Pinpoint the cell where the given text exists, returning its [x, y] midpoint coordinate. 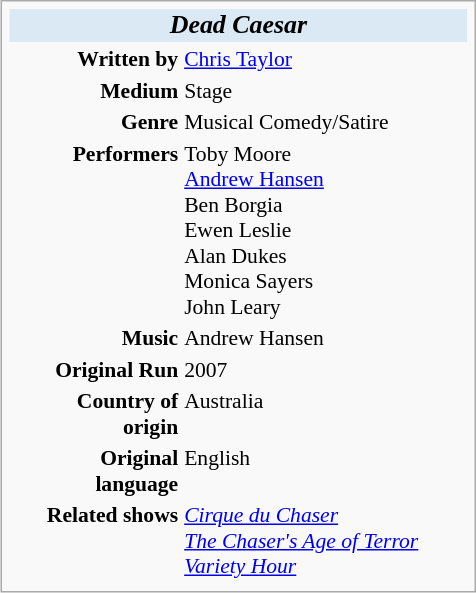
Performers [95, 230]
2007 [326, 369]
Chris Taylor [326, 59]
Andrew Hansen [326, 338]
Written by [95, 59]
Australia [326, 414]
Medium [95, 90]
Music [95, 338]
Stage [326, 90]
Cirque du ChaserThe Chaser's Age of Terror Variety Hour [326, 541]
Original language [95, 471]
Original Run [95, 369]
Toby MooreAndrew HansenBen BorgiaEwen LeslieAlan DukesMonica SayersJohn Leary [326, 230]
Related shows [95, 541]
Genre [95, 122]
Dead Caesar [239, 26]
English [326, 471]
Country of origin [95, 414]
Musical Comedy/Satire [326, 122]
